Output the (x, y) coordinate of the center of the cell containing the given text.  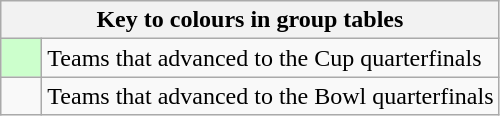
Key to colours in group tables (250, 20)
Teams that advanced to the Cup quarterfinals (270, 58)
Teams that advanced to the Bowl quarterfinals (270, 96)
